Locate the cell with the specified text and output its [X, Y] center coordinate. 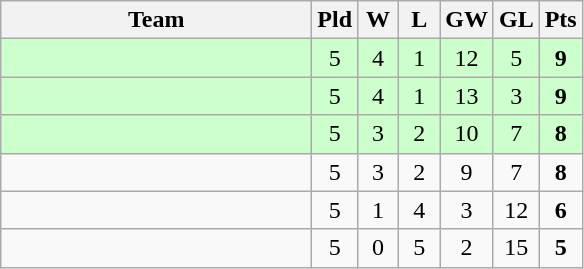
Team [156, 20]
10 [467, 134]
Pts [560, 20]
0 [378, 248]
GW [467, 20]
13 [467, 96]
Pld [335, 20]
W [378, 20]
L [420, 20]
GL [516, 20]
6 [560, 210]
15 [516, 248]
